For the text-containing cell, return its midpoint in [x, y] coordinate format. 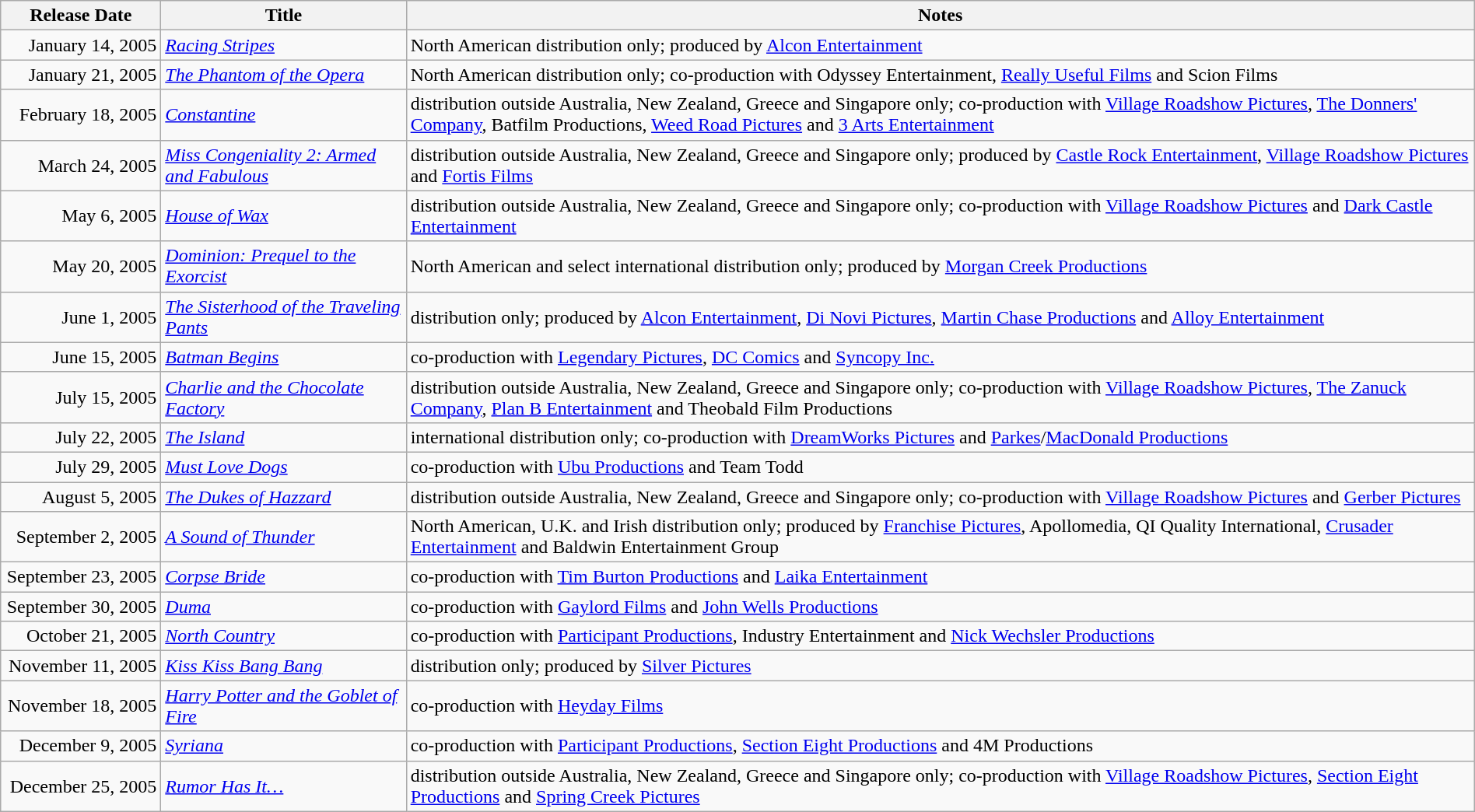
Harry Potter and the Goblet of Fire [283, 706]
Dominion: Prequel to the Exorcist [283, 266]
Duma [283, 607]
The Dukes of Hazzard [283, 497]
September 2, 2005 [81, 537]
North American distribution only; co-production with Odyssey Entertainment, Really Useful Films and Scion Films [940, 75]
Title [283, 16]
co-production with Participant Productions, Section Eight Productions and 4M Productions [940, 746]
Must Love Dogs [283, 467]
The Phantom of the Opera [283, 75]
December 25, 2005 [81, 786]
co-production with Ubu Productions and Team Todd [940, 467]
distribution only; produced by Alcon Entertainment, Di Novi Pictures, Martin Chase Productions and Alloy Entertainment [940, 317]
distribution only; produced by Silver Pictures [940, 666]
December 9, 2005 [81, 746]
July 15, 2005 [81, 397]
Batman Begins [283, 357]
February 18, 2005 [81, 115]
Racing Stripes [283, 45]
March 24, 2005 [81, 165]
Kiss Kiss Bang Bang [283, 666]
co-production with Participant Productions, Industry Entertainment and Nick Wechsler Productions [940, 636]
July 29, 2005 [81, 467]
co-production with Gaylord Films and John Wells Productions [940, 607]
Miss Congeniality 2: Armed and Fabulous [283, 165]
co-production with Tim Burton Productions and Laika Entertainment [940, 577]
House of Wax [283, 216]
co-production with Heyday Films [940, 706]
Notes [940, 16]
The Sisterhood of the Traveling Pants [283, 317]
North American and select international distribution only; produced by Morgan Creek Productions [940, 266]
Constantine [283, 115]
Rumor Has It… [283, 786]
July 22, 2005 [81, 437]
The Island [283, 437]
November 18, 2005 [81, 706]
June 1, 2005 [81, 317]
January 14, 2005 [81, 45]
May 20, 2005 [81, 266]
distribution outside Australia, New Zealand, Greece and Singapore only; co-production with Village Roadshow Pictures and Dark Castle Entertainment [940, 216]
January 21, 2005 [81, 75]
June 15, 2005 [81, 357]
distribution outside Australia, New Zealand, Greece and Singapore only; co-production with Village Roadshow Pictures and Gerber Pictures [940, 497]
A Sound of Thunder [283, 537]
August 5, 2005 [81, 497]
North Country [283, 636]
September 23, 2005 [81, 577]
May 6, 2005 [81, 216]
October 21, 2005 [81, 636]
November 11, 2005 [81, 666]
September 30, 2005 [81, 607]
Corpse Bride [283, 577]
international distribution only; co-production with DreamWorks Pictures and Parkes/MacDonald Productions [940, 437]
North American distribution only; produced by Alcon Entertainment [940, 45]
Charlie and the Chocolate Factory [283, 397]
co-production with Legendary Pictures, DC Comics and Syncopy Inc. [940, 357]
Syriana [283, 746]
Release Date [81, 16]
